Capture the cell that displays the provided text and extract its [X, Y] central coordinate. 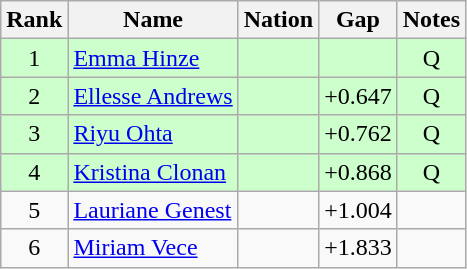
4 [34, 172]
Name [153, 20]
Riyu Ohta [153, 134]
3 [34, 134]
Kristina Clonan [153, 172]
5 [34, 210]
+0.868 [358, 172]
6 [34, 248]
Nation [278, 20]
Ellesse Andrews [153, 96]
Miriam Vece [153, 248]
Notes [431, 20]
Emma Hinze [153, 58]
1 [34, 58]
+0.762 [358, 134]
Rank [34, 20]
+1.004 [358, 210]
+0.647 [358, 96]
Lauriane Genest [153, 210]
Gap [358, 20]
+1.833 [358, 248]
2 [34, 96]
